Detect which cell encompasses the target text, then output its (x, y) center coordinate. 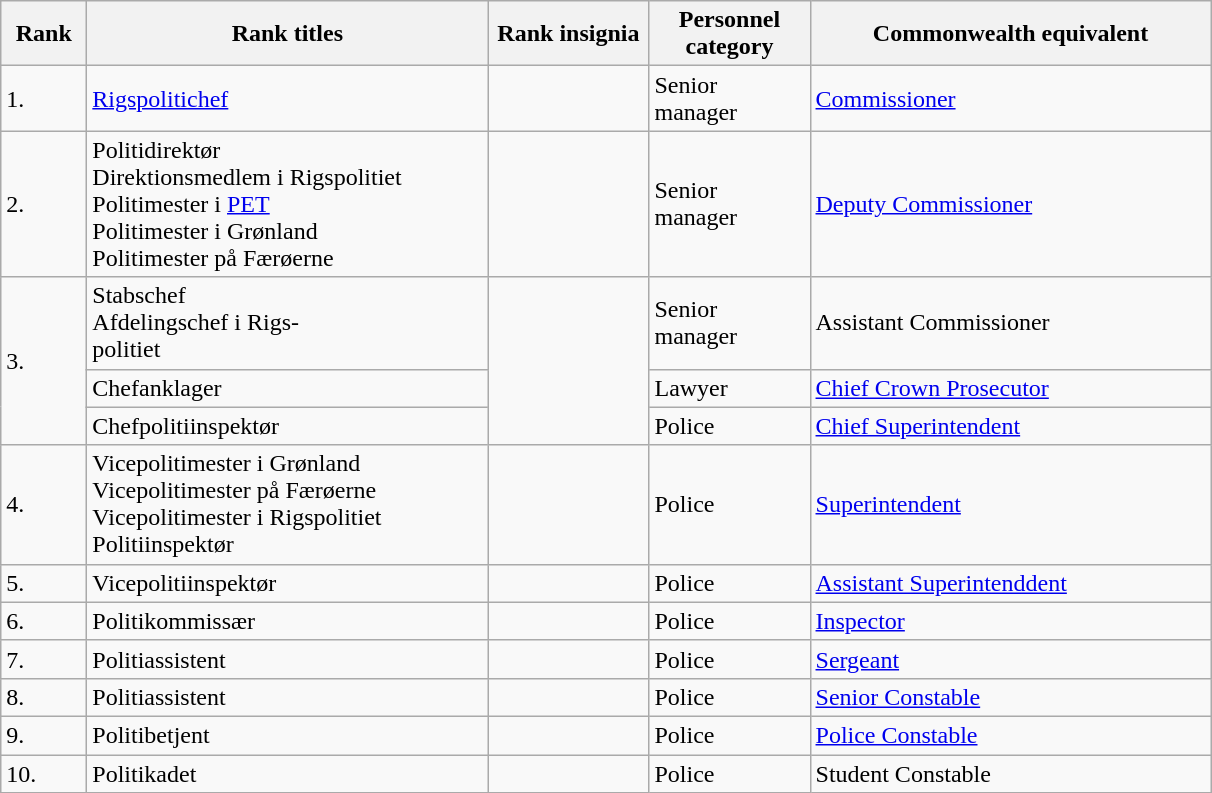
Rank (44, 34)
6. (44, 621)
Senior Constable (1010, 697)
PolitidirektørDirektionsmedlem i RigspolitietPolitimester i PETPolitimester i GrønlandPolitimester på Færøerne (288, 204)
Rank titles (288, 34)
Politibetjent (288, 735)
9. (44, 735)
Assistant Commissioner (1010, 323)
Chief Crown Prosecutor (1010, 388)
Politikommissær (288, 621)
5. (44, 583)
10. (44, 773)
Lawyer (730, 388)
2. (44, 204)
Rank insignia (568, 34)
Student Constable (1010, 773)
Politikadet (288, 773)
1. (44, 98)
Police Constable (1010, 735)
7. (44, 659)
Inspector (1010, 621)
Assistant Superintenddent (1010, 583)
Chefpolitiinspektør (288, 426)
StabschefAfdelingschef i Rigs-politiet (288, 323)
Deputy Commissioner (1010, 204)
Superintendent (1010, 504)
Personnel category (730, 34)
Vicepolitiinspektør (288, 583)
Chefanklager (288, 388)
3. (44, 361)
8. (44, 697)
Vicepolitimester i GrønlandVicepolitimester på FærøerneVicepolitimester i RigspolitietPolitiinspektør (288, 504)
Commonwealth equivalent (1010, 34)
Chief Superintendent (1010, 426)
Rigspolitichef (288, 98)
Commissioner (1010, 98)
Sergeant (1010, 659)
4. (44, 504)
